Provide the [x, y] coordinate of the cell's center where the given text is located.  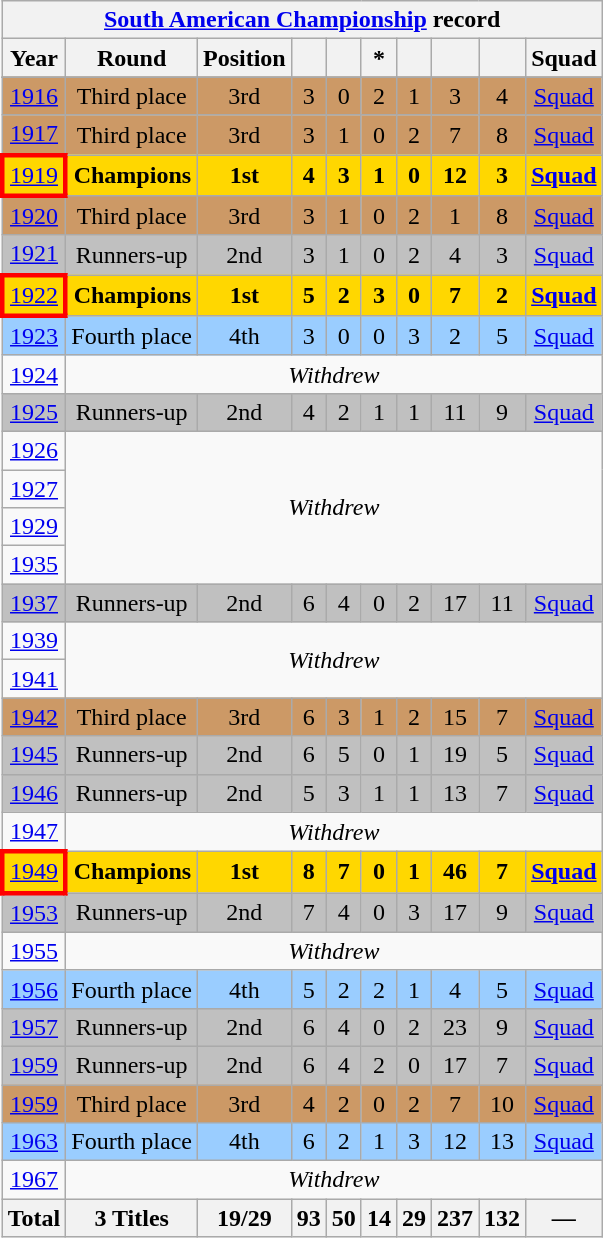
1939 [34, 641]
1923 [34, 336]
1967 [34, 1180]
237 [454, 1218]
* [378, 58]
Year [34, 58]
19/29 [244, 1218]
29 [414, 1218]
1949 [34, 872]
South American Championship record [302, 20]
1956 [34, 989]
1946 [34, 793]
1942 [34, 717]
1924 [34, 374]
1919 [34, 174]
1945 [34, 755]
1963 [34, 1142]
1955 [34, 951]
93 [308, 1218]
1957 [34, 1027]
1935 [34, 565]
1937 [34, 603]
1920 [34, 216]
19 [454, 755]
1921 [34, 255]
15 [454, 717]
3 Titles [132, 1218]
1917 [34, 135]
1916 [34, 96]
14 [378, 1218]
1926 [34, 450]
23 [454, 1027]
— [564, 1218]
1925 [34, 412]
Total [34, 1218]
1941 [34, 679]
1947 [34, 832]
46 [454, 872]
50 [344, 1218]
1929 [34, 527]
10 [502, 1103]
1927 [34, 489]
Position [244, 58]
1953 [34, 913]
Round [132, 58]
1922 [34, 296]
132 [502, 1218]
